Detect which cell encompasses the target text, then output its [X, Y] center coordinate. 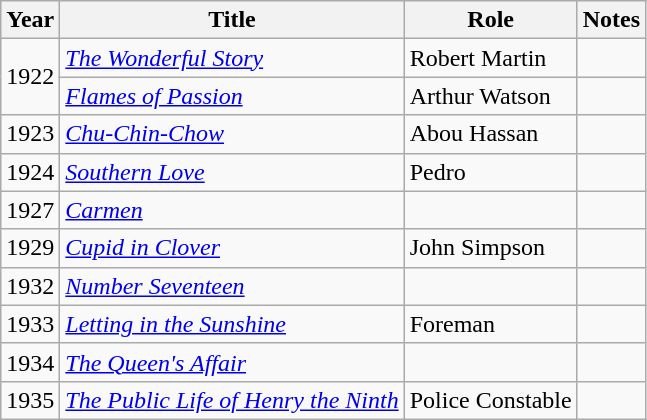
Robert Martin [490, 58]
The Queen's Affair [232, 362]
Role [490, 20]
1922 [30, 77]
1929 [30, 248]
The Public Life of Henry the Ninth [232, 400]
1935 [30, 400]
Abou Hassan [490, 134]
1934 [30, 362]
Arthur Watson [490, 96]
Letting in the Sunshine [232, 324]
Pedro [490, 172]
1933 [30, 324]
Southern Love [232, 172]
John Simpson [490, 248]
Notes [611, 20]
Flames of Passion [232, 96]
1923 [30, 134]
1927 [30, 210]
Chu-Chin-Chow [232, 134]
1932 [30, 286]
Year [30, 20]
Number Seventeen [232, 286]
Foreman [490, 324]
1924 [30, 172]
The Wonderful Story [232, 58]
Carmen [232, 210]
Cupid in Clover [232, 248]
Police Constable [490, 400]
Title [232, 20]
